Provide the (X, Y) coordinate of the cell's center where the given text is located.  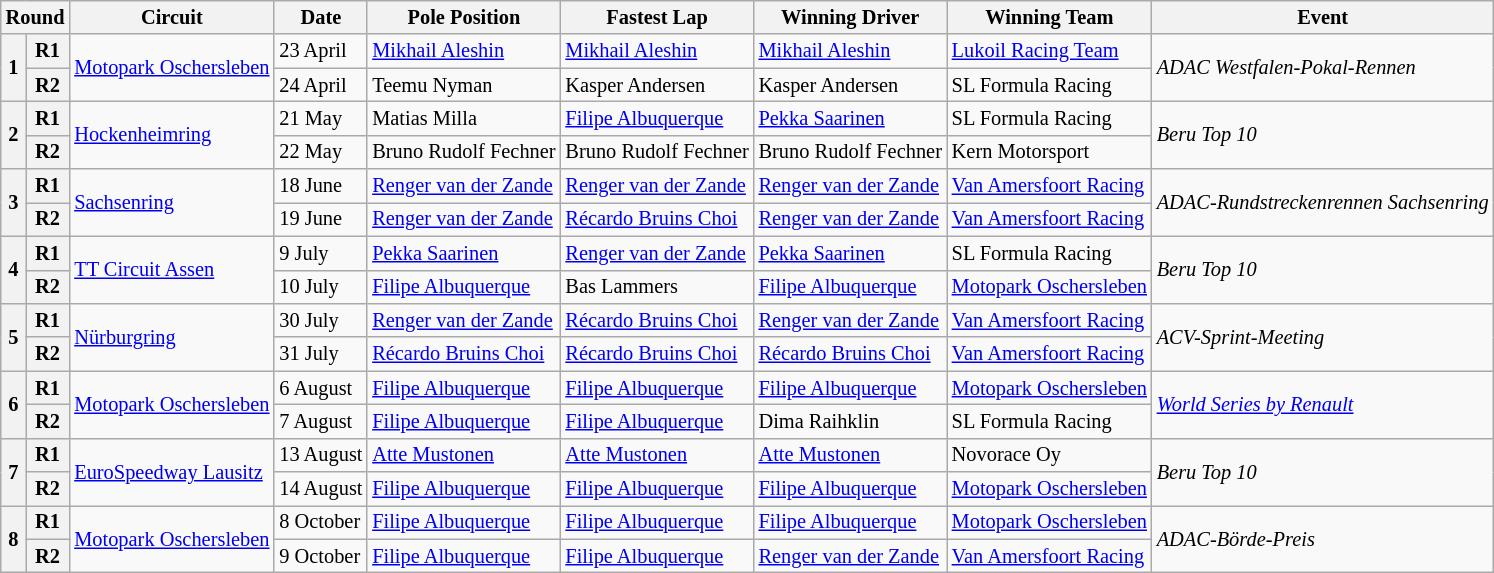
ACV-Sprint-Meeting (1323, 336)
8 (14, 538)
ADAC Westfalen-Pokal-Rennen (1323, 68)
Teemu Nyman (464, 85)
ADAC-Börde-Preis (1323, 538)
24 April (320, 85)
Hockenheimring (172, 134)
EuroSpeedway Lausitz (172, 472)
Winning Team (1050, 17)
Date (320, 17)
21 May (320, 118)
7 August (320, 421)
23 April (320, 51)
10 July (320, 287)
9 October (320, 556)
22 May (320, 152)
Lukoil Racing Team (1050, 51)
14 August (320, 489)
3 (14, 202)
19 June (320, 219)
4 (14, 270)
Novorace Oy (1050, 455)
9 July (320, 253)
6 August (320, 388)
18 June (320, 186)
Sachsenring (172, 202)
Circuit (172, 17)
2 (14, 134)
6 (14, 404)
Nürburgring (172, 336)
5 (14, 336)
Winning Driver (850, 17)
Round (36, 17)
30 July (320, 320)
7 (14, 472)
Dima Raihklin (850, 421)
8 October (320, 522)
Matias Milla (464, 118)
Bas Lammers (656, 287)
13 August (320, 455)
World Series by Renault (1323, 404)
Kern Motorsport (1050, 152)
Pole Position (464, 17)
1 (14, 68)
Event (1323, 17)
31 July (320, 354)
ADAC-Rundstreckenrennen Sachsenring (1323, 202)
Fastest Lap (656, 17)
TT Circuit Assen (172, 270)
